Capture the cell that displays the provided text and extract its (X, Y) central coordinate. 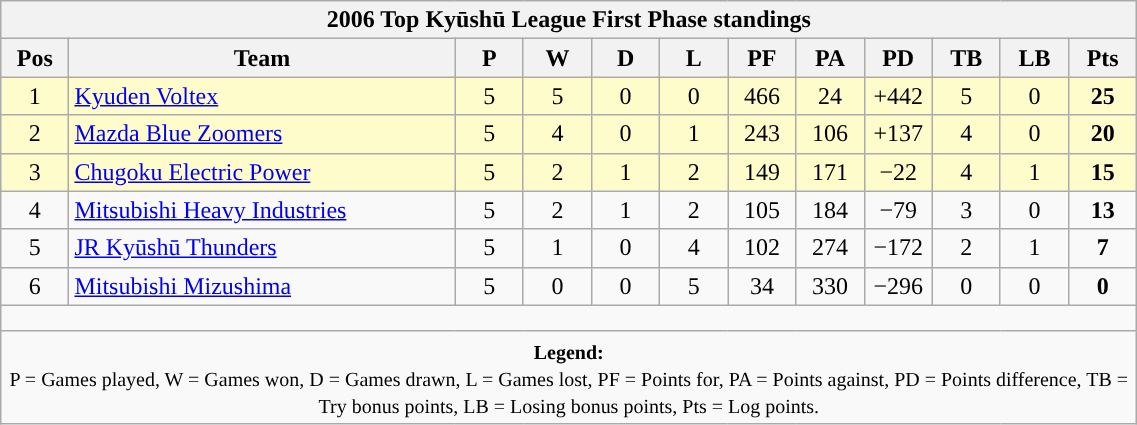
15 (1103, 172)
−296 (898, 286)
13 (1103, 210)
−79 (898, 210)
PF (762, 58)
6 (35, 286)
W (557, 58)
+442 (898, 96)
Pts (1103, 58)
LB (1034, 58)
JR Kyūshū Thunders (262, 248)
7 (1103, 248)
184 (830, 210)
−22 (898, 172)
Pos (35, 58)
P (489, 58)
25 (1103, 96)
−172 (898, 248)
149 (762, 172)
466 (762, 96)
L (694, 58)
Team (262, 58)
PD (898, 58)
24 (830, 96)
330 (830, 286)
243 (762, 134)
Chugoku Electric Power (262, 172)
Mitsubishi Heavy Industries (262, 210)
102 (762, 248)
34 (762, 286)
171 (830, 172)
20 (1103, 134)
Mazda Blue Zoomers (262, 134)
+137 (898, 134)
Kyuden Voltex (262, 96)
2006 Top Kyūshū League First Phase standings (569, 20)
PA (830, 58)
105 (762, 210)
D (625, 58)
TB (966, 58)
274 (830, 248)
Mitsubishi Mizushima (262, 286)
106 (830, 134)
